Search for the cell housing the specified text and yield its (x, y) center coordinate. 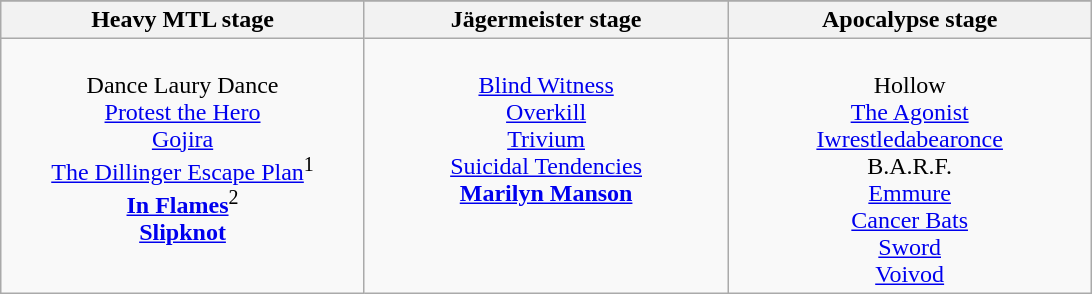
Jägermeister stage (546, 20)
Dance Laury Dance Protest the Hero Gojira The Dillinger Escape Plan1 In Flames2 Slipknot (183, 166)
Blind Witness Overkill Trivium Suicidal Tendencies Marilyn Manson (546, 166)
Apocalypse stage (910, 20)
Heavy MTL stage (183, 20)
Hollow The Agonist Iwrestledabearonce B.A.R.F. Emmure Cancer Bats Sword Voivod (910, 166)
